Search for the cell housing the specified text and yield its (X, Y) center coordinate. 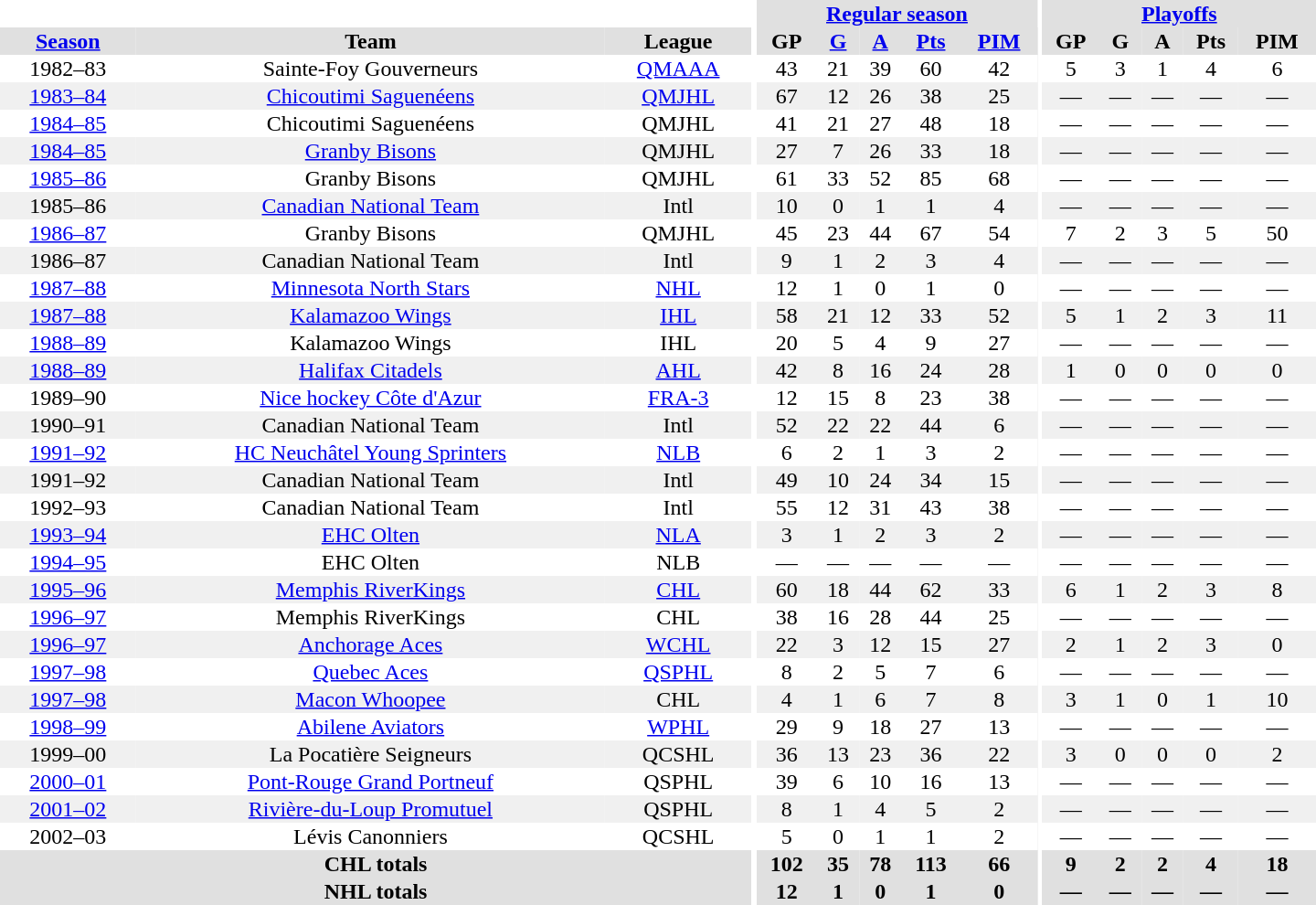
NLA (678, 535)
Macon Whoopee (371, 699)
68 (1000, 178)
1995–96 (68, 590)
113 (930, 864)
FRA-3 (678, 398)
29 (786, 727)
1992–93 (68, 507)
1993–94 (68, 535)
62 (930, 590)
1982–83 (68, 69)
WPHL (678, 727)
1998–99 (68, 727)
102 (786, 864)
Team (371, 41)
50 (1278, 233)
Minnesota North Stars (371, 288)
78 (880, 864)
11 (1278, 315)
Halifax Citadels (371, 370)
Sainte-Foy Gouverneurs (371, 69)
1999–00 (68, 754)
La Pocatière Seigneurs (371, 754)
Lévis Canonniers (371, 836)
NHL (678, 288)
2000–01 (68, 782)
Abilene Aviators (371, 727)
35 (838, 864)
20 (786, 343)
2001–02 (68, 809)
Quebec Aces (371, 672)
85 (930, 178)
41 (786, 123)
66 (1000, 864)
1994–95 (68, 562)
Rivière-du-Loup Promutuel (371, 809)
NHL totals (376, 891)
34 (930, 480)
QMAAA (678, 69)
Playoffs (1179, 14)
Regular season (897, 14)
1990–91 (68, 425)
1989–90 (68, 398)
Pont-Rouge Grand Portneuf (371, 782)
61 (786, 178)
54 (1000, 233)
49 (786, 480)
48 (930, 123)
HC Neuchâtel Young Sprinters (371, 452)
58 (786, 315)
Season (68, 41)
AHL (678, 370)
1983–84 (68, 96)
2002–03 (68, 836)
45 (786, 233)
31 (880, 507)
League (678, 41)
Anchorage Aces (371, 644)
CHL totals (376, 864)
55 (786, 507)
WCHL (678, 644)
Nice hockey Côte d'Azur (371, 398)
